Determine the (X, Y) coordinate at the center of the cell enclosing the given text.  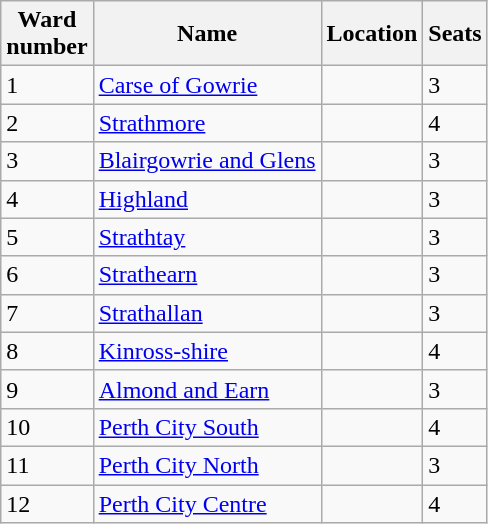
Perth City Centre (207, 503)
11 (47, 465)
Perth City South (207, 427)
7 (47, 313)
Strathearn (207, 275)
Seats (455, 34)
Highland (207, 199)
Carse of Gowrie (207, 85)
Strathallan (207, 313)
9 (47, 389)
Location (372, 34)
Almond and Earn (207, 389)
Kinross-shire (207, 351)
10 (47, 427)
Perth City North (207, 465)
Wardnumber (47, 34)
Strathmore (207, 123)
Name (207, 34)
2 (47, 123)
6 (47, 275)
5 (47, 237)
Blairgowrie and Glens (207, 161)
1 (47, 85)
12 (47, 503)
Strathtay (207, 237)
8 (47, 351)
